Extract the (x, y) coordinate from the center of the cell holding the provided text.  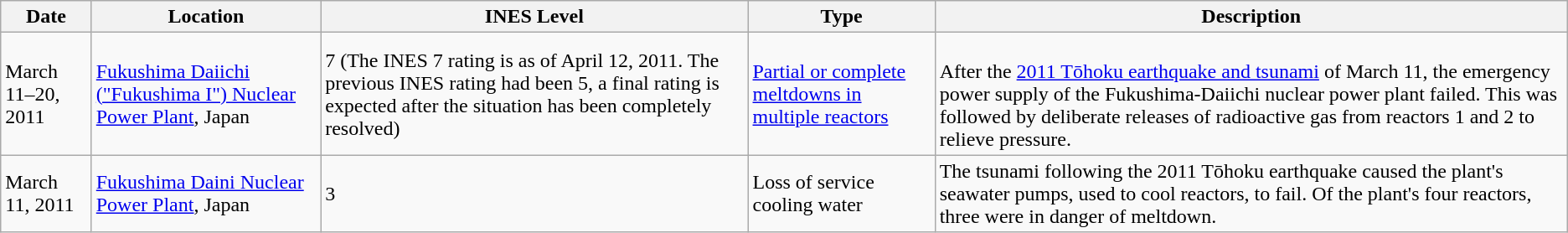
Date (46, 17)
Fukushima Daiichi ("Fukushima I") Nuclear Power Plant, Japan (206, 94)
INES Level (534, 17)
Loss of service cooling water (841, 194)
3 (534, 194)
March 11–20, 2011 (46, 94)
Partial or complete meltdowns in multiple reactors (841, 94)
Fukushima Daini Nuclear Power Plant, Japan (206, 194)
Location (206, 17)
March 11, 2011 (46, 194)
Description (1251, 17)
Type (841, 17)
